Provide the [X, Y] coordinate of the cell's center where the given text is located.  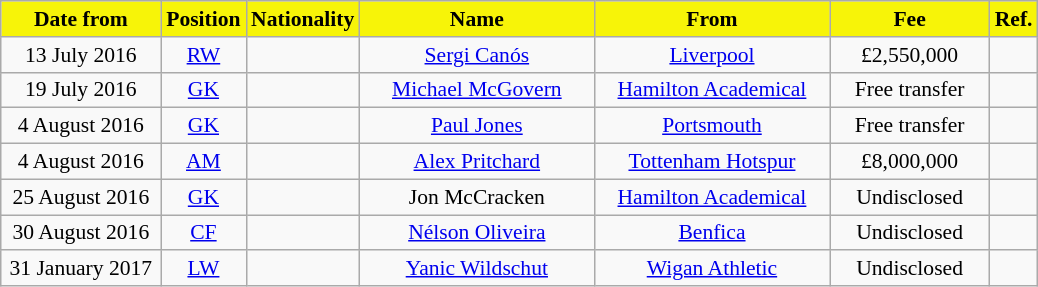
RW [204, 55]
AM [204, 162]
Sergi Canós [476, 55]
Wigan Athletic [712, 269]
13 July 2016 [81, 55]
Jon McCracken [476, 197]
30 August 2016 [81, 233]
Nationality [302, 19]
LW [204, 269]
Tottenham Hotspur [712, 162]
Yanic Wildschut [476, 269]
Liverpool [712, 55]
25 August 2016 [81, 197]
From [712, 19]
£8,000,000 [910, 162]
Portsmouth [712, 126]
Position [204, 19]
CF [204, 233]
Michael McGovern [476, 90]
19 July 2016 [81, 90]
31 January 2017 [81, 269]
Paul Jones [476, 126]
Benfica [712, 233]
Alex Pritchard [476, 162]
Date from [81, 19]
Name [476, 19]
£2,550,000 [910, 55]
Nélson Oliveira [476, 233]
Ref. [1014, 19]
Fee [910, 19]
